Output the (X, Y) coordinate of the center of the cell containing the given text.  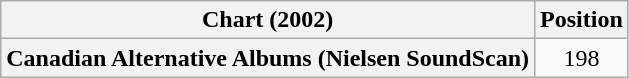
Position (582, 20)
Canadian Alternative Albums (Nielsen SoundScan) (268, 58)
198 (582, 58)
Chart (2002) (268, 20)
